Return the [x, y] coordinate for the center point of the cell that contains the specified text.  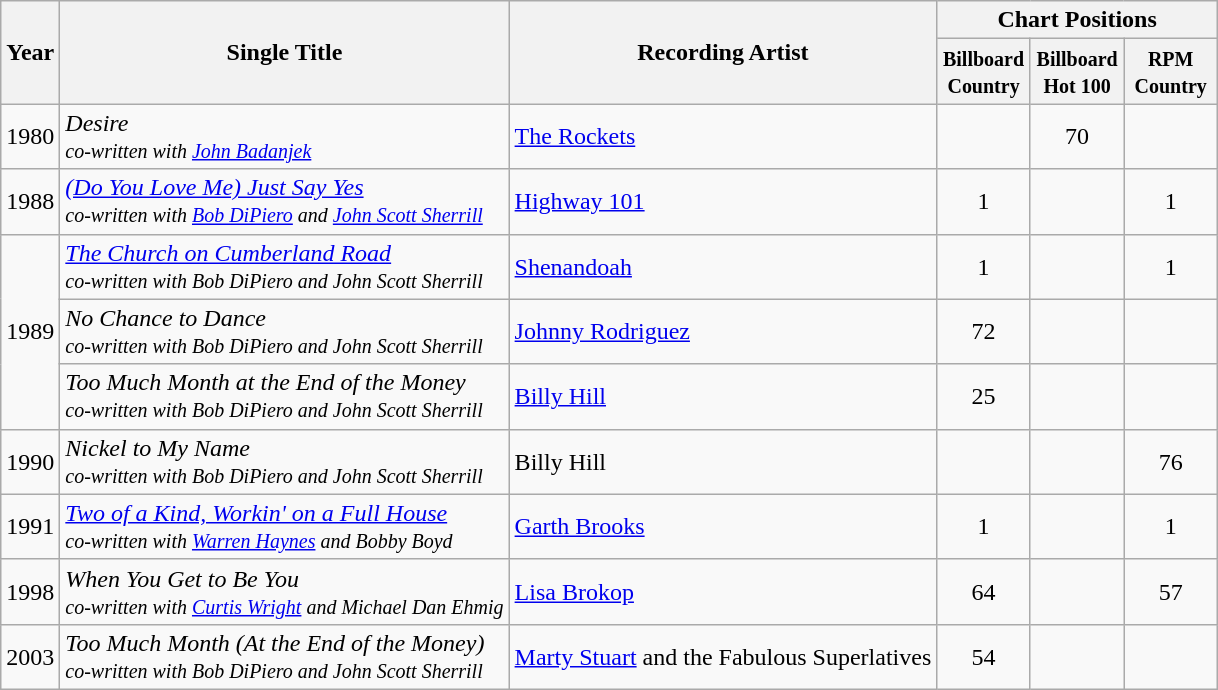
(Do You Love Me) Just Say Yes co-written with Bob DiPiero and John Scott Sherrill [284, 202]
Shenandoah [723, 266]
57 [1171, 592]
70 [1077, 136]
Billboard Hot 100 [1077, 72]
72 [984, 332]
Chart Positions [1078, 20]
The Rockets [723, 136]
The Church on Cumberland Road co-written with Bob DiPiero and John Scott Sherrill [284, 266]
Billboard Country [984, 72]
1988 [30, 202]
1989 [30, 332]
54 [984, 656]
1990 [30, 462]
Lisa Brokop [723, 592]
Too Much Month (At the End of the Money) co-written with Bob DiPiero and John Scott Sherrill [284, 656]
Highway 101 [723, 202]
Johnny Rodriguez [723, 332]
Two of a Kind, Workin' on a Full House co-written with Warren Haynes and Bobby Boyd [284, 526]
1980 [30, 136]
64 [984, 592]
1991 [30, 526]
2003 [30, 656]
Desire co-written with John Badanjek [284, 136]
When You Get to Be You co-written with Curtis Wright and Michael Dan Ehmig [284, 592]
25 [984, 396]
1998 [30, 592]
RPM Country [1171, 72]
Garth Brooks [723, 526]
Single Title [284, 52]
Year [30, 52]
No Chance to Dance co-written with Bob DiPiero and John Scott Sherrill [284, 332]
Recording Artist [723, 52]
Nickel to My Name co-written with Bob DiPiero and John Scott Sherrill [284, 462]
76 [1171, 462]
Too Much Month at the End of the Money co-written with Bob DiPiero and John Scott Sherrill [284, 396]
Marty Stuart and the Fabulous Superlatives [723, 656]
